Identify which cell holds the provided text, then report its (X, Y) central coordinate. 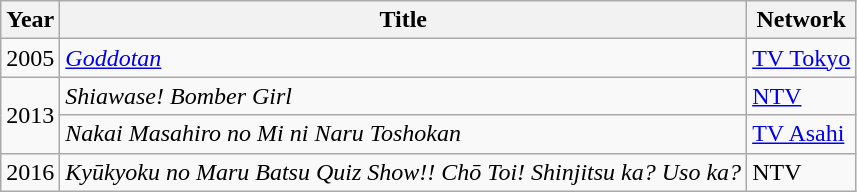
TV Asahi (802, 134)
Shiawase! Bomber Girl (404, 96)
2005 (30, 58)
TV Tokyo (802, 58)
2016 (30, 172)
Network (802, 20)
Nakai Masahiro no Mi ni Naru Toshokan (404, 134)
Title (404, 20)
2013 (30, 115)
Year (30, 20)
Goddotan (404, 58)
Kyūkyoku no Maru Batsu Quiz Show!! Chō Toi! Shinjitsu ka? Uso ka? (404, 172)
